Scan for the cell matching the given text and deliver its [x, y] coordinate at center. 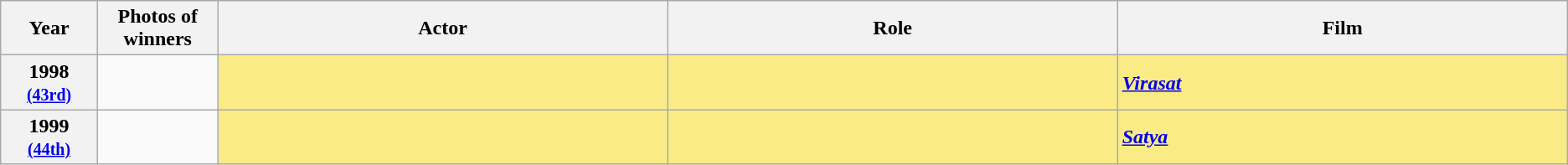
Satya [1342, 137]
1999 (44th) [49, 137]
Film [1342, 28]
Actor [442, 28]
Photos of winners [157, 28]
1998 (43rd) [49, 82]
Year [49, 28]
Virasat [1342, 82]
Role [893, 28]
